Pinpoint the cell where the given text exists, returning its [X, Y] midpoint coordinate. 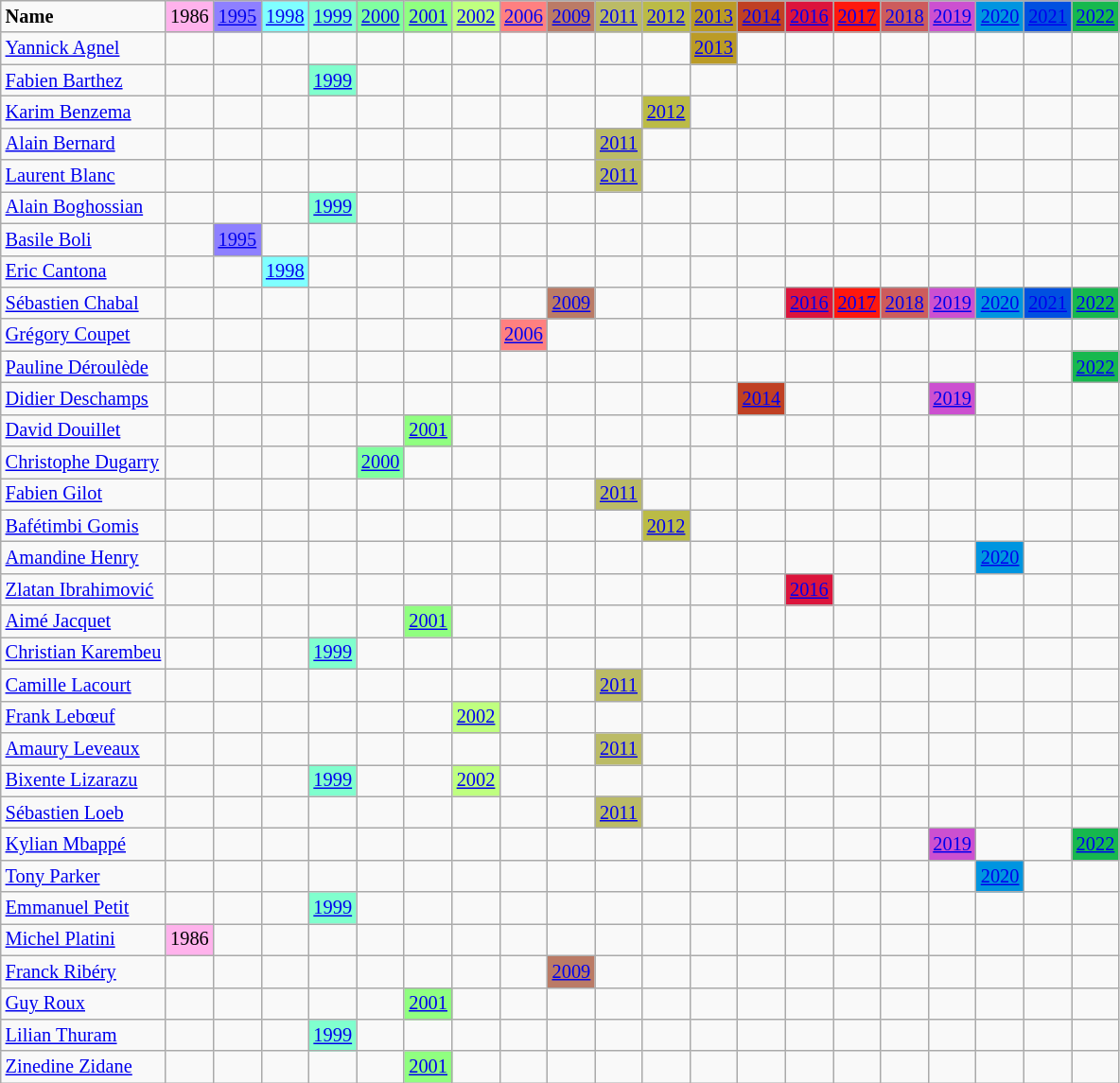
Lilian Thuram [83, 1035]
Basile Boli [83, 239]
Pauline Déroulède [83, 367]
Camille Lacourt [83, 685]
Aimé Jacquet [83, 621]
Christian Karembeu [83, 653]
Eric Cantona [83, 271]
Franck Ribéry [83, 971]
Amandine Henry [83, 557]
Fabien Barthez [83, 80]
Bafétimbi Gomis [83, 526]
Didier Deschamps [83, 398]
Michel Platini [83, 939]
Sébastien Chabal [83, 303]
Guy Roux [83, 1004]
Amaury Leveaux [83, 748]
Karim Benzema [83, 112]
Bixente Lizarazu [83, 780]
Kylian Mbappé [83, 844]
Zlatan Ibrahimović [83, 589]
Laurent Blanc [83, 176]
Name [83, 16]
Christophe Dugarry [83, 463]
David Douillet [83, 430]
Sébastien Loeb [83, 812]
Yannick Agnel [83, 48]
Fabien Gilot [83, 494]
Alain Boghossian [83, 207]
Grégory Coupet [83, 335]
Frank Lebœuf [83, 717]
Tony Parker [83, 876]
Alain Bernard [83, 144]
Zinedine Zidane [83, 1067]
Emmanuel Petit [83, 908]
